Determine the [x, y] coordinate at the center of the cell enclosing the given text.  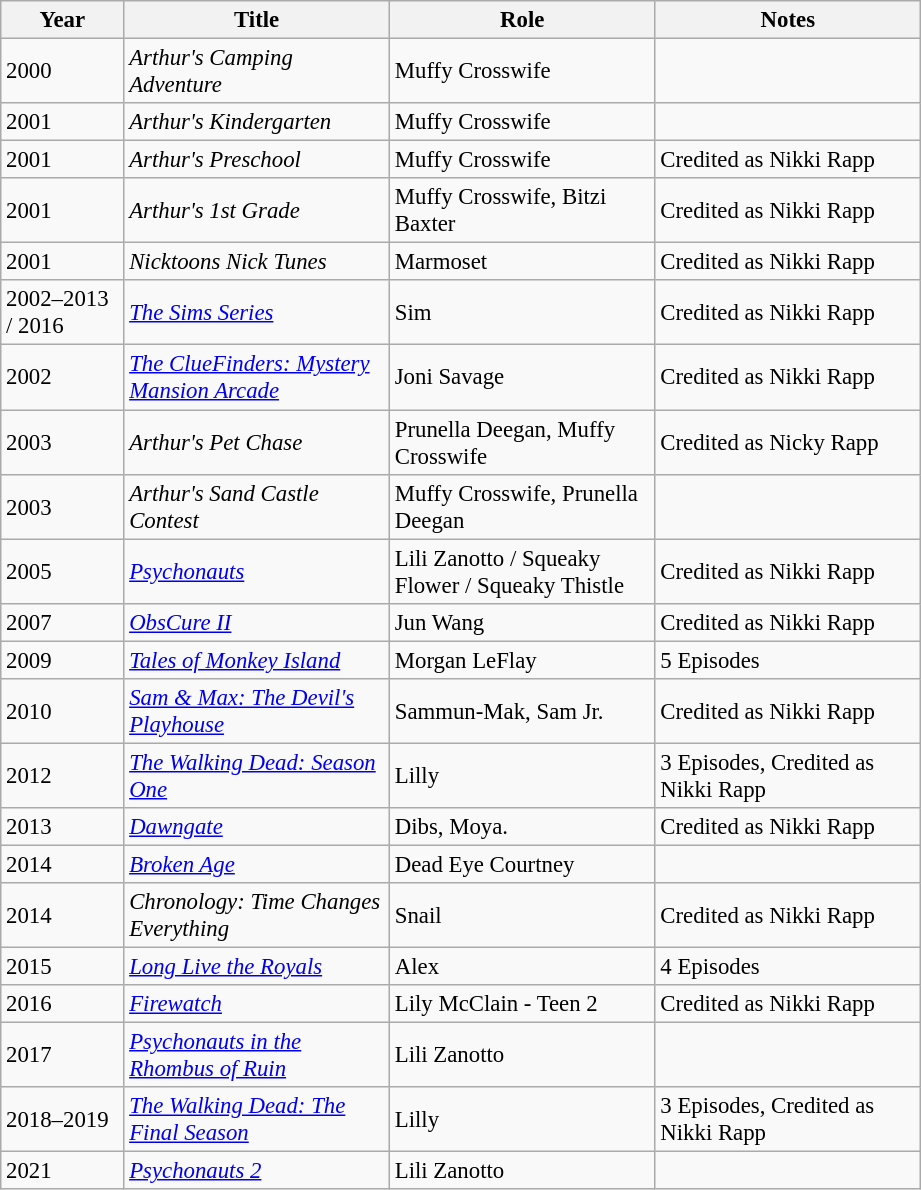
Arthur's 1st Grade [257, 210]
Psychonauts in the Rhombus of Ruin [257, 1056]
Firewatch [257, 1004]
Joni Savage [522, 378]
2002 [62, 378]
Dead Eye Courtney [522, 864]
Arthur's Preschool [257, 160]
Role [522, 20]
Lili Zanotto / Squeaky Flower / Squeaky Thistle [522, 572]
Year [62, 20]
2002–2013 / 2016 [62, 312]
2010 [62, 712]
The ClueFinders: Mystery Mansion Arcade [257, 378]
Jun Wang [522, 622]
The Walking Dead: The Final Season [257, 1120]
ObsCure II [257, 622]
Nicktoons Nick Tunes [257, 262]
Muffy Crosswife, Bitzi Baxter [522, 210]
2021 [62, 1171]
Chronology: Time Changes Everything [257, 916]
Arthur's Sand Castle Contest [257, 506]
Alex [522, 967]
Sammun-Mak, Sam Jr. [522, 712]
Title [257, 20]
Dawngate [257, 827]
Snail [522, 916]
2018–2019 [62, 1120]
Muffy Crosswife, Prunella Deegan [522, 506]
Arthur's Camping Adventure [257, 72]
5 Episodes [788, 660]
Arthur's Pet Chase [257, 442]
Broken Age [257, 864]
Dibs, Moya. [522, 827]
Psychonauts [257, 572]
Sam & Max: The Devil's Playhouse [257, 712]
Marmoset [522, 262]
2015 [62, 967]
2000 [62, 72]
The Walking Dead: Season One [257, 776]
Arthur's Kindergarten [257, 122]
Credited as Nicky Rapp [788, 442]
Psychonauts 2 [257, 1171]
4 Episodes [788, 967]
Sim [522, 312]
Morgan LeFlay [522, 660]
Long Live the Royals [257, 967]
2005 [62, 572]
2017 [62, 1056]
2012 [62, 776]
The Sims Series [257, 312]
Notes [788, 20]
2013 [62, 827]
Lily McClain - Teen 2 [522, 1004]
2009 [62, 660]
Prunella Deegan, Muffy Crosswife [522, 442]
Tales of Monkey Island [257, 660]
2007 [62, 622]
2016 [62, 1004]
